Identify which cell holds the provided text, then report its (x, y) central coordinate. 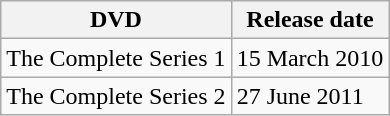
The Complete Series 1 (116, 58)
The Complete Series 2 (116, 96)
Release date (310, 20)
27 June 2011 (310, 96)
15 March 2010 (310, 58)
DVD (116, 20)
